Locate the cell with the specified text and output its [X, Y] center coordinate. 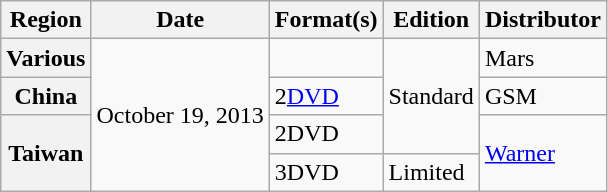
Distributor [542, 20]
October 19, 2013 [180, 115]
Edition [431, 20]
Warner [542, 153]
Date [180, 20]
Format(s) [326, 20]
Limited [431, 172]
GSM [542, 96]
3DVD [326, 172]
Mars [542, 58]
China [46, 96]
Taiwan [46, 153]
Standard [431, 96]
Region [46, 20]
Various [46, 58]
